Search for the cell housing the specified text and yield its (x, y) center coordinate. 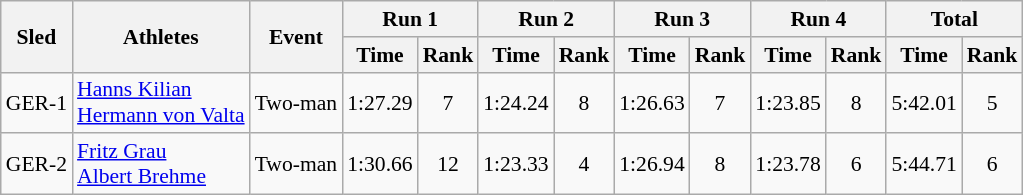
Total (954, 19)
1:30.66 (380, 164)
Run 3 (682, 19)
Hanns KilianHermann von Valta (161, 102)
4 (584, 164)
Sled (36, 36)
GER-2 (36, 164)
Fritz GrauAlbert Brehme (161, 164)
5:44.71 (924, 164)
1:26.94 (652, 164)
1:23.33 (516, 164)
1:23.85 (788, 102)
1:26.63 (652, 102)
Athletes (161, 36)
Run 2 (546, 19)
Event (296, 36)
1:23.78 (788, 164)
GER-1 (36, 102)
1:27.29 (380, 102)
12 (448, 164)
1:24.24 (516, 102)
5:42.01 (924, 102)
Run 1 (410, 19)
Run 4 (818, 19)
5 (992, 102)
